From the cell containing the given text, extract its center point as [x, y] coordinate. 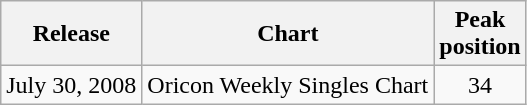
Release [72, 34]
Chart [288, 34]
34 [480, 85]
Peakposition [480, 34]
Oricon Weekly Singles Chart [288, 85]
July 30, 2008 [72, 85]
